Locate the cell with the specified text and output its (X, Y) center coordinate. 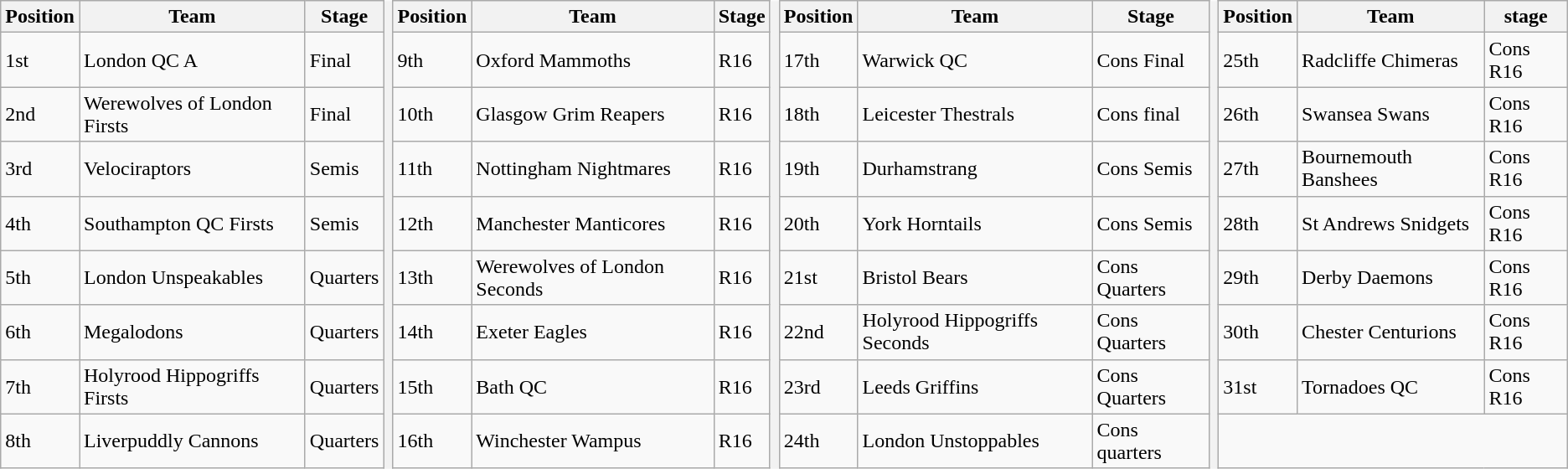
Cons quarters (1151, 441)
Cons Final (1151, 60)
12th (432, 223)
11th (432, 169)
Tornadoes QC (1390, 387)
13th (432, 278)
24th (818, 441)
Oxford Mammoths (593, 60)
Glasgow Grim Reapers (593, 114)
3rd (40, 169)
28th (1258, 223)
25th (1258, 60)
14th (432, 332)
6th (40, 332)
27th (1258, 169)
Swansea Swans (1390, 114)
Liverpuddly Cannons (192, 441)
Southampton QC Firsts (192, 223)
Bristol Bears (975, 278)
4th (40, 223)
5th (40, 278)
8th (40, 441)
Winchester Wampus (593, 441)
Leicester Thestrals (975, 114)
10th (432, 114)
19th (818, 169)
9th (432, 60)
Nottingham Nightmares (593, 169)
Bournemouth Banshees (1390, 169)
30th (1258, 332)
29th (1258, 278)
Leeds Griffins (975, 387)
Radcliffe Chimeras (1390, 60)
18th (818, 114)
Megalodons (192, 332)
Durhamstrang (975, 169)
Manchester Manticores (593, 223)
7th (40, 387)
St Andrews Snidgets (1390, 223)
Holyrood Hippogriffs Firsts (192, 387)
London QC A (192, 60)
1st (40, 60)
Exeter Eagles (593, 332)
26th (1258, 114)
31st (1258, 387)
London Unstoppables (975, 441)
Cons final (1151, 114)
London Unspeakables (192, 278)
stage (1526, 17)
21st (818, 278)
Chester Centurions (1390, 332)
Derby Daemons (1390, 278)
Velociraptors (192, 169)
York Horntails (975, 223)
22nd (818, 332)
16th (432, 441)
2nd (40, 114)
15th (432, 387)
Warwick QC (975, 60)
Bath QC (593, 387)
Werewolves of London Seconds (593, 278)
Werewolves of London Firsts (192, 114)
17th (818, 60)
Holyrood Hippogriffs Seconds (975, 332)
20th (818, 223)
23rd (818, 387)
